For the text-containing cell, return its midpoint in [x, y] coordinate format. 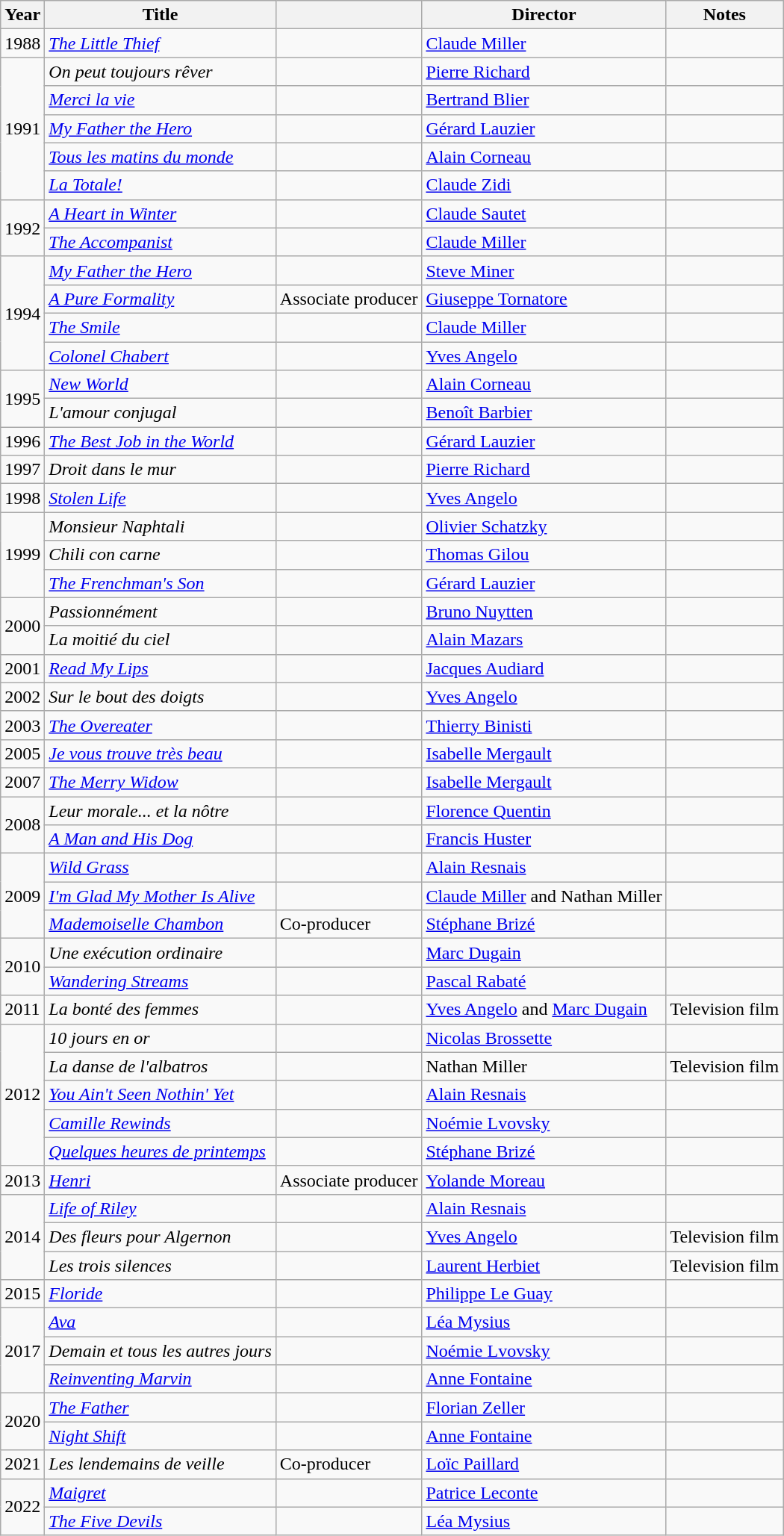
Colonel Chabert [160, 356]
La danse de l'albatros [160, 1066]
Florian Zeller [544, 1408]
Nicolas Brossette [544, 1038]
1997 [22, 470]
Droit dans le mur [160, 470]
1988 [22, 43]
The Smile [160, 327]
You Ain't Seen Nothin' Yet [160, 1095]
Wandering Streams [160, 981]
The Best Job in the World [160, 441]
A Man and His Dog [160, 839]
Year [22, 15]
1994 [22, 313]
2005 [22, 753]
Je vous trouve très beau [160, 753]
The Five Devils [160, 1521]
Chili con carne [160, 555]
Stolen Life [160, 498]
The Frenchman's Son [160, 583]
1995 [22, 399]
Title [160, 15]
2000 [22, 626]
Maigret [160, 1493]
On peut toujours rêver [160, 72]
Une exécution ordinaire [160, 953]
Des fleurs pour Algernon [160, 1237]
Notes [724, 15]
2007 [22, 782]
Yolande Moreau [544, 1180]
Benoît Barbier [544, 413]
2017 [22, 1351]
La Totale! [160, 185]
Patrice Leconte [544, 1493]
Yves Angelo and Marc Dugain [544, 1010]
A Pure Formality [160, 299]
2008 [22, 824]
Mademoiselle Chambon [160, 924]
Les lendemains de veille [160, 1464]
2002 [22, 697]
2014 [22, 1237]
2011 [22, 1010]
Steve Miner [544, 270]
1991 [22, 128]
2013 [22, 1180]
Reinventing Marvin [160, 1379]
Philippe Le Guay [544, 1294]
10 jours en or [160, 1038]
A Heart in Winter [160, 214]
Tous les matins du monde [160, 157]
Bertrand Blier [544, 100]
2020 [22, 1422]
Quelques heures de printemps [160, 1151]
2009 [22, 896]
Giuseppe Tornatore [544, 299]
Bruno Nuytten [544, 612]
La moitié du ciel [160, 640]
2022 [22, 1507]
Thierry Binisti [544, 725]
2021 [22, 1464]
Les trois silences [160, 1266]
Ava [160, 1322]
Sur le bout des doigts [160, 697]
Claude Zidi [544, 185]
Laurent Herbiet [544, 1266]
New World [160, 385]
I'm Glad My Mother Is Alive [160, 896]
Passionnément [160, 612]
Floride [160, 1294]
Life of Riley [160, 1208]
The Merry Widow [160, 782]
Wild Grass [160, 868]
Alain Mazars [544, 640]
La bonté des femmes [160, 1010]
Director [544, 15]
The Overeater [160, 725]
Pascal Rabaté [544, 981]
Jacques Audiard [544, 668]
Claude Sautet [544, 214]
Read My Lips [160, 668]
The Little Thief [160, 43]
Henri [160, 1180]
Florence Quentin [544, 810]
The Accompanist [160, 242]
1998 [22, 498]
2015 [22, 1294]
Marc Dugain [544, 953]
Merci la vie [160, 100]
Nathan Miller [544, 1066]
Claude Miller and Nathan Miller [544, 896]
Camille Rewinds [160, 1123]
Francis Huster [544, 839]
2003 [22, 725]
Demain et tous les autres jours [160, 1351]
The Father [160, 1408]
1996 [22, 441]
2001 [22, 668]
1992 [22, 228]
Loïc Paillard [544, 1464]
2010 [22, 967]
Leur morale... et la nôtre [160, 810]
2012 [22, 1095]
Thomas Gilou [544, 555]
Night Shift [160, 1436]
1999 [22, 555]
Monsieur Naphtali [160, 526]
Olivier Schatzky [544, 526]
L'amour conjugal [160, 413]
